Identify which cell holds the provided text, then report its (X, Y) central coordinate. 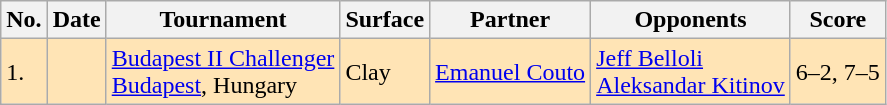
Budapest II ChallengerBudapest, Hungary (223, 72)
1. (24, 72)
Date (76, 20)
Jeff Belloli Aleksandar Kitinov (691, 72)
Surface (385, 20)
Tournament (223, 20)
Emanuel Couto (510, 72)
Opponents (691, 20)
Clay (385, 72)
Partner (510, 20)
No. (24, 20)
6–2, 7–5 (838, 72)
Score (838, 20)
